Capture the cell that displays the provided text and extract its [X, Y] central coordinate. 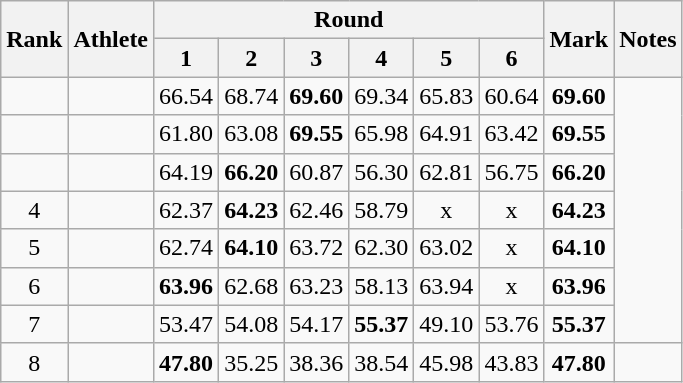
62.74 [186, 248]
64.91 [446, 134]
38.36 [316, 362]
63.23 [316, 286]
62.30 [382, 248]
43.83 [512, 362]
54.17 [316, 324]
62.37 [186, 210]
Mark [579, 39]
62.81 [446, 172]
49.10 [446, 324]
66.54 [186, 96]
56.75 [512, 172]
Athlete [111, 39]
3 [316, 58]
62.46 [316, 210]
1 [186, 58]
Round [349, 20]
38.54 [382, 362]
60.64 [512, 96]
7 [34, 324]
63.02 [446, 248]
58.13 [382, 286]
65.83 [446, 96]
63.72 [316, 248]
45.98 [446, 362]
8 [34, 362]
54.08 [252, 324]
61.80 [186, 134]
64.19 [186, 172]
63.08 [252, 134]
56.30 [382, 172]
Rank [34, 39]
58.79 [382, 210]
53.76 [512, 324]
65.98 [382, 134]
53.47 [186, 324]
69.34 [382, 96]
35.25 [252, 362]
62.68 [252, 286]
Notes [648, 39]
68.74 [252, 96]
60.87 [316, 172]
63.42 [512, 134]
63.94 [446, 286]
2 [252, 58]
